Determine the (X, Y) coordinate at the center of the cell enclosing the given text.  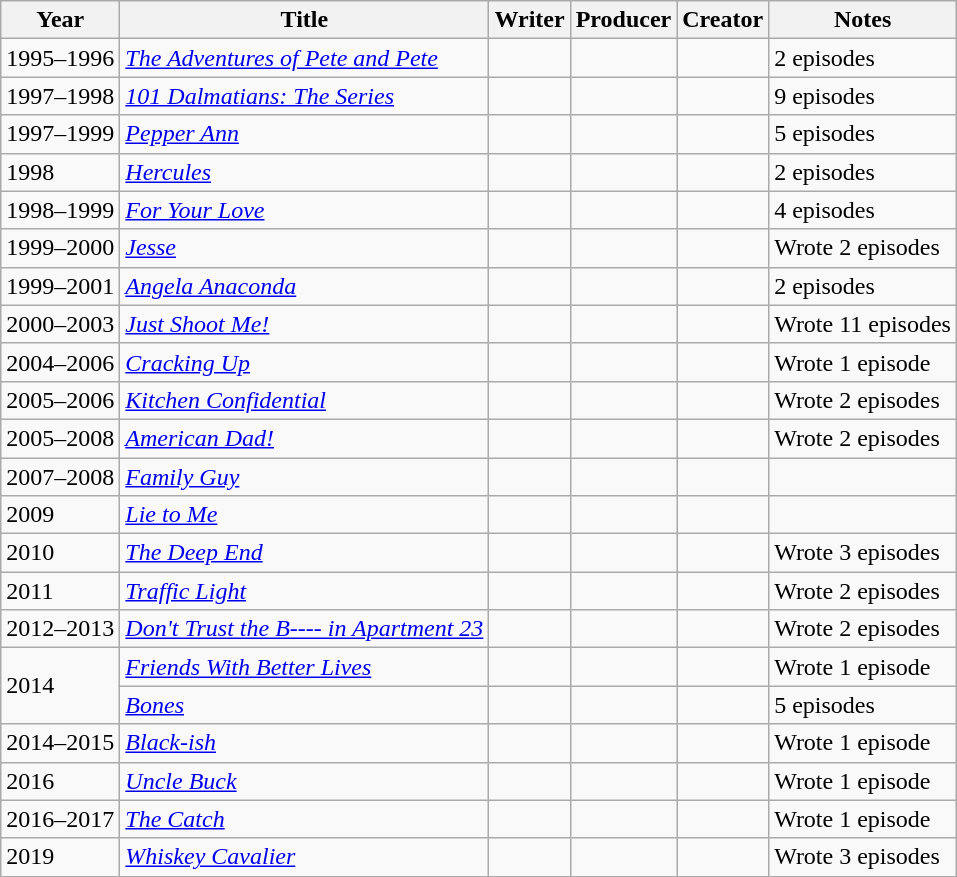
2011 (60, 591)
Family Guy (304, 477)
2000–2003 (60, 324)
The Catch (304, 819)
2014–2015 (60, 743)
Angela Anaconda (304, 286)
Bones (304, 705)
2014 (60, 686)
Producer (624, 20)
Notes (863, 20)
Black-ish (304, 743)
2010 (60, 553)
Don't Trust the B---- in Apartment 23 (304, 629)
Pepper Ann (304, 134)
The Adventures of Pete and Pete (304, 58)
1997–1999 (60, 134)
2005–2006 (60, 400)
2007–2008 (60, 477)
The Deep End (304, 553)
Title (304, 20)
Just Shoot Me! (304, 324)
Year (60, 20)
2009 (60, 515)
For Your Love (304, 210)
4 episodes (863, 210)
1995–1996 (60, 58)
Whiskey Cavalier (304, 857)
2005–2008 (60, 438)
1998 (60, 172)
1997–1998 (60, 96)
Kitchen Confidential (304, 400)
Lie to Me (304, 515)
Wrote 11 episodes (863, 324)
Traffic Light (304, 591)
2004–2006 (60, 362)
Cracking Up (304, 362)
2012–2013 (60, 629)
American Dad! (304, 438)
Uncle Buck (304, 781)
Friends With Better Lives (304, 667)
Creator (723, 20)
2016 (60, 781)
1999–2000 (60, 248)
Writer (530, 20)
Hercules (304, 172)
101 Dalmatians: The Series (304, 96)
Jesse (304, 248)
1999–2001 (60, 286)
1998–1999 (60, 210)
9 episodes (863, 96)
2016–2017 (60, 819)
2019 (60, 857)
